From the cell containing the given text, extract its center point as [x, y] coordinate. 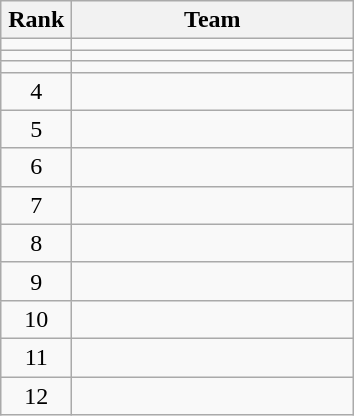
12 [36, 395]
10 [36, 319]
6 [36, 167]
7 [36, 205]
11 [36, 357]
5 [36, 129]
9 [36, 281]
8 [36, 243]
Team [212, 20]
Rank [36, 20]
4 [36, 91]
